Return (X, Y) of the center of cell containing provided text 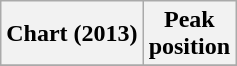
Peakposition (189, 34)
Chart (2013) (72, 34)
